Search for the cell housing the specified text and yield its [x, y] center coordinate. 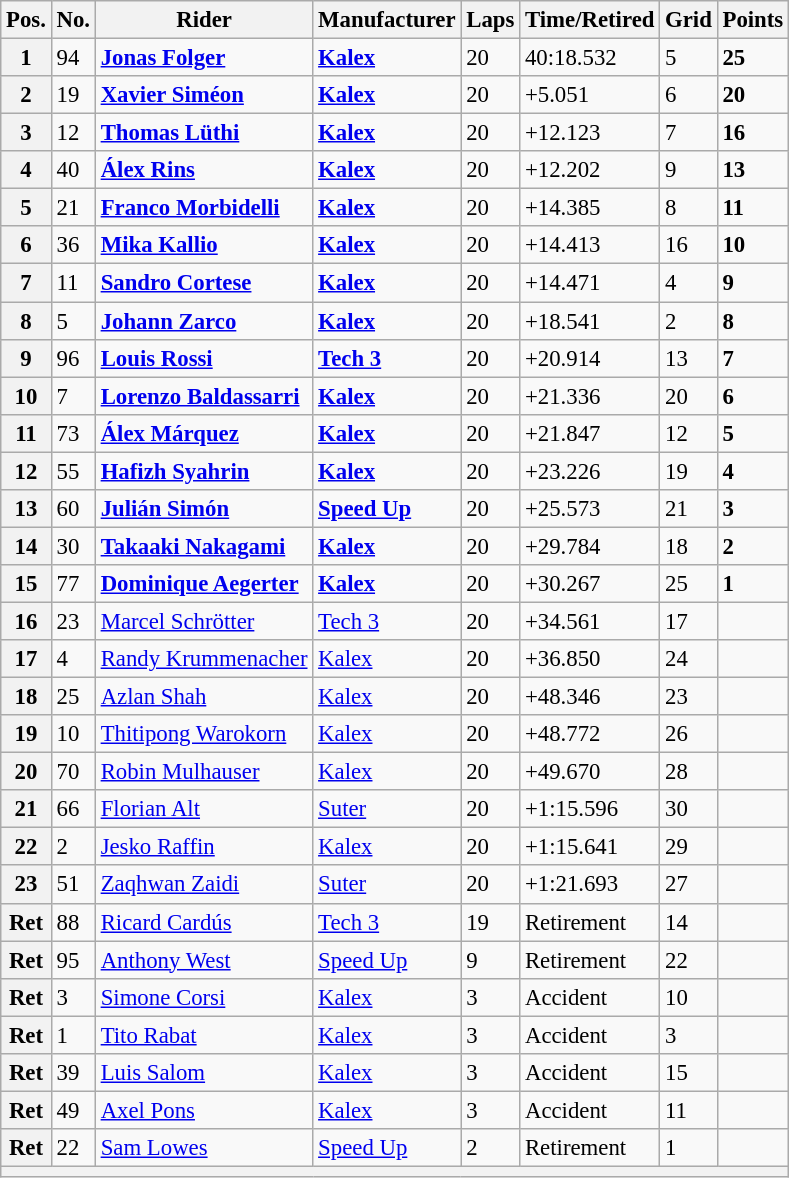
Thomas Lüthi [204, 133]
+14.385 [590, 208]
51 [73, 885]
96 [73, 358]
Time/Retired [590, 20]
Johann Zarco [204, 321]
No. [73, 20]
95 [73, 960]
+48.346 [590, 697]
40:18.532 [590, 58]
Sandro Cortese [204, 283]
26 [688, 734]
Ricard Cardús [204, 922]
+1:15.641 [590, 847]
Pos. [26, 20]
+48.772 [590, 734]
Robin Mulhauser [204, 772]
Manufacturer [387, 20]
Marcel Schrötter [204, 621]
Thitipong Warokorn [204, 734]
+18.541 [590, 321]
+49.670 [590, 772]
Álex Rins [204, 170]
+34.561 [590, 621]
Louis Rossi [204, 358]
55 [73, 471]
28 [688, 772]
+14.471 [590, 283]
+36.850 [590, 659]
Grid [688, 20]
70 [73, 772]
Randy Krummenacher [204, 659]
Rider [204, 20]
Hafizh Syahrin [204, 471]
+21.847 [590, 433]
Luis Salom [204, 1073]
73 [73, 433]
39 [73, 1073]
Franco Morbidelli [204, 208]
+25.573 [590, 509]
Jesko Raffin [204, 847]
+1:15.596 [590, 809]
Azlan Shah [204, 697]
88 [73, 922]
60 [73, 509]
Mika Kallio [204, 245]
Points [752, 20]
Axel Pons [204, 1110]
Laps [490, 20]
+12.123 [590, 133]
Xavier Siméon [204, 95]
Tito Rabat [204, 1035]
Jonas Folger [204, 58]
+21.336 [590, 396]
40 [73, 170]
Simone Corsi [204, 997]
+20.914 [590, 358]
36 [73, 245]
Florian Alt [204, 809]
Lorenzo Baldassarri [204, 396]
+5.051 [590, 95]
+14.413 [590, 245]
49 [73, 1110]
29 [688, 847]
Álex Márquez [204, 433]
Takaaki Nakagami [204, 546]
24 [688, 659]
Dominique Aegerter [204, 584]
+23.226 [590, 471]
Julián Simón [204, 509]
27 [688, 885]
+29.784 [590, 546]
Sam Lowes [204, 1148]
Anthony West [204, 960]
+12.202 [590, 170]
Zaqhwan Zaidi [204, 885]
66 [73, 809]
+30.267 [590, 584]
77 [73, 584]
94 [73, 58]
+1:21.693 [590, 885]
